Search for the cell housing the specified text and yield its [x, y] center coordinate. 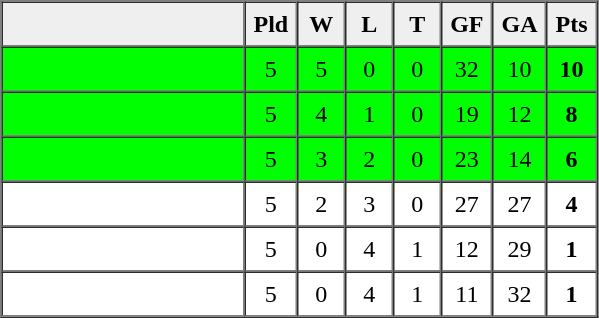
Pld [270, 24]
19 [466, 114]
29 [520, 248]
T [417, 24]
Pts [572, 24]
GA [520, 24]
23 [466, 158]
8 [572, 114]
6 [572, 158]
14 [520, 158]
W [321, 24]
L [369, 24]
11 [466, 294]
GF [466, 24]
